For the text-containing cell, return its midpoint in (x, y) coordinate format. 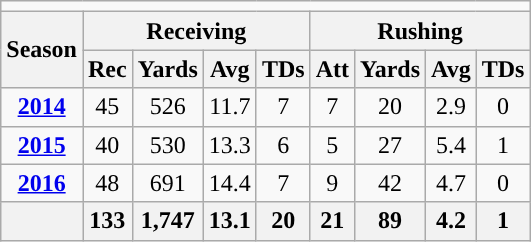
526 (168, 107)
21 (332, 221)
530 (168, 145)
Rec (107, 69)
Att (332, 69)
9 (332, 183)
Receiving (196, 31)
Rushing (420, 31)
5 (332, 145)
13.3 (230, 145)
2014 (42, 107)
2.9 (452, 107)
11.7 (230, 107)
2015 (42, 145)
89 (390, 221)
45 (107, 107)
1,747 (168, 221)
27 (390, 145)
133 (107, 221)
42 (390, 183)
6 (283, 145)
Season (42, 50)
13.1 (230, 221)
40 (107, 145)
14.4 (230, 183)
4.7 (452, 183)
4.2 (452, 221)
2016 (42, 183)
5.4 (452, 145)
691 (168, 183)
48 (107, 183)
